From the cell containing the given text, extract its center point as (X, Y) coordinate. 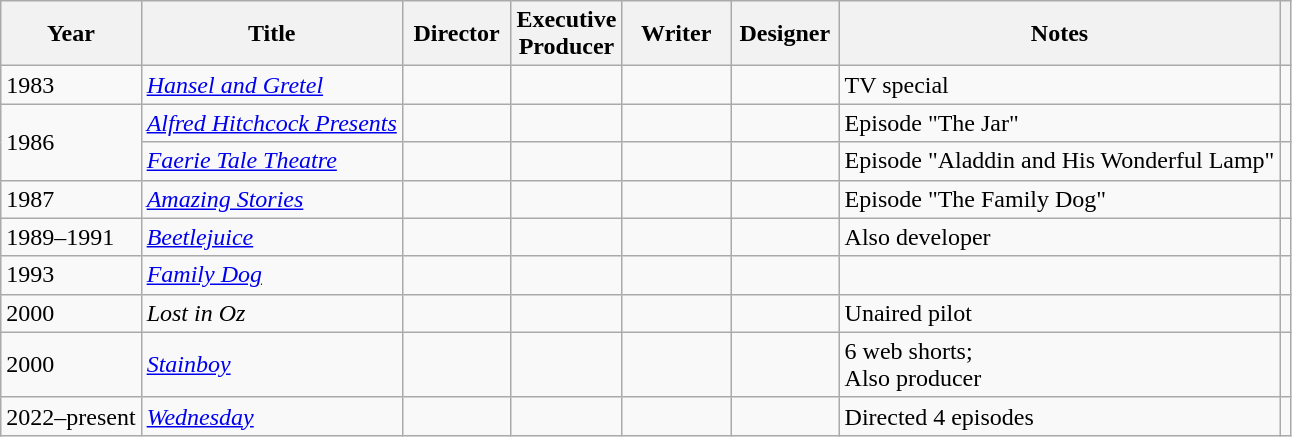
1983 (71, 85)
Designer (784, 34)
Unaired pilot (1060, 313)
Family Dog (272, 275)
Episode "Aladdin and His Wonderful Lamp" (1060, 161)
Amazing Stories (272, 199)
ExecutiveProducer (566, 34)
Director (456, 34)
Lost in Oz (272, 313)
1989–1991 (71, 237)
Episode "The Family Dog" (1060, 199)
Notes (1060, 34)
Directed 4 episodes (1060, 416)
Year (71, 34)
6 web shorts;Also producer (1060, 364)
1986 (71, 142)
Title (272, 34)
Wednesday (272, 416)
Faerie Tale Theatre (272, 161)
TV special (1060, 85)
Writer (676, 34)
Alfred Hitchcock Presents (272, 123)
Episode "The Jar" (1060, 123)
Beetlejuice (272, 237)
Hansel and Gretel (272, 85)
Stainboy (272, 364)
1987 (71, 199)
2022–present (71, 416)
Also developer (1060, 237)
1993 (71, 275)
